Search for the cell housing the specified text and yield its (x, y) center coordinate. 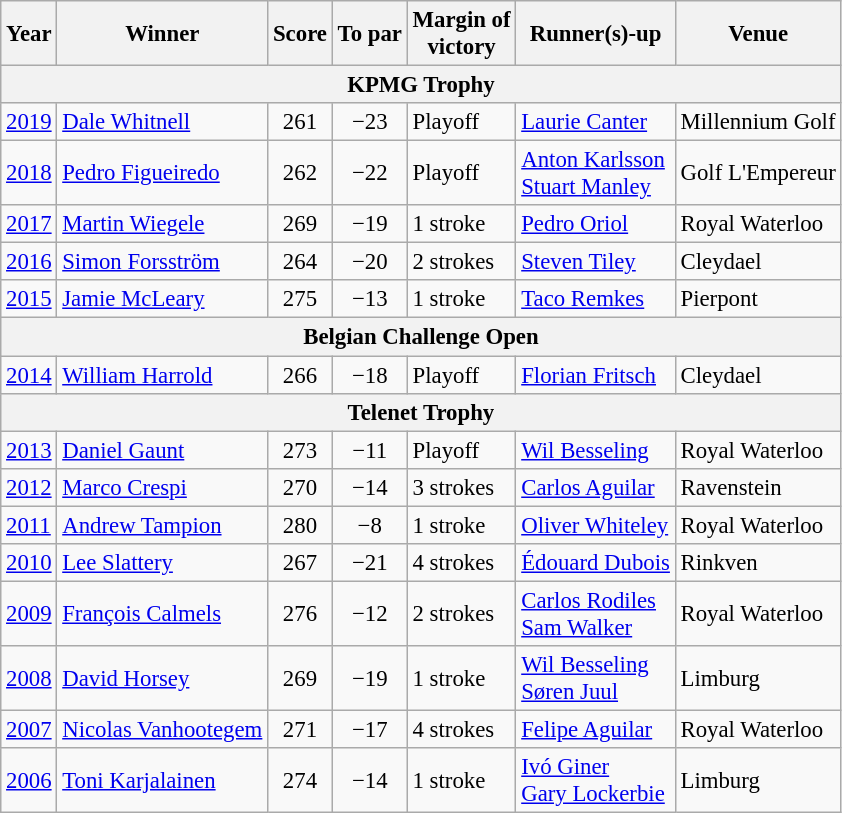
Felipe Aguilar (596, 729)
KPMG Trophy (421, 85)
Simon Forsström (162, 262)
−18 (370, 375)
Dale Whitnell (162, 122)
Millennium Golf (758, 122)
2007 (29, 729)
Daniel Gaunt (162, 450)
2012 (29, 487)
Wil Besseling Søren Juul (596, 678)
271 (300, 729)
David Horsey (162, 678)
Steven Tiley (596, 262)
Lee Slattery (162, 563)
2013 (29, 450)
2015 (29, 299)
2016 (29, 262)
François Calmels (162, 614)
Carlos Aguilar (596, 487)
275 (300, 299)
Winner (162, 34)
2011 (29, 525)
3 strokes (462, 487)
Florian Fritsch (596, 375)
Margin ofvictory (462, 34)
Belgian Challenge Open (421, 337)
Oliver Whiteley (596, 525)
280 (300, 525)
−21 (370, 563)
−8 (370, 525)
Anton Karlsson Stuart Manley (596, 174)
Telenet Trophy (421, 412)
2014 (29, 375)
276 (300, 614)
−23 (370, 122)
Ravenstein (758, 487)
Ivó Giner Gary Lockerbie (596, 780)
−12 (370, 614)
Pierpont (758, 299)
Laurie Canter (596, 122)
262 (300, 174)
Runner(s)-up (596, 34)
−22 (370, 174)
Marco Crespi (162, 487)
William Harrold (162, 375)
Pedro Figueiredo (162, 174)
Carlos Rodiles Sam Walker (596, 614)
Wil Besseling (596, 450)
2010 (29, 563)
Taco Remkes (596, 299)
Score (300, 34)
Pedro Oriol (596, 224)
274 (300, 780)
Year (29, 34)
267 (300, 563)
−17 (370, 729)
2017 (29, 224)
−20 (370, 262)
270 (300, 487)
Édouard Dubois (596, 563)
Rinkven (758, 563)
2019 (29, 122)
273 (300, 450)
2006 (29, 780)
Martin Wiegele (162, 224)
To par (370, 34)
261 (300, 122)
2018 (29, 174)
Toni Karjalainen (162, 780)
−11 (370, 450)
Andrew Tampion (162, 525)
Nicolas Vanhootegem (162, 729)
2008 (29, 678)
Jamie McLeary (162, 299)
Venue (758, 34)
2009 (29, 614)
Golf L'Empereur (758, 174)
264 (300, 262)
266 (300, 375)
−13 (370, 299)
